Pinpoint the cell where the given text exists, returning its [X, Y] midpoint coordinate. 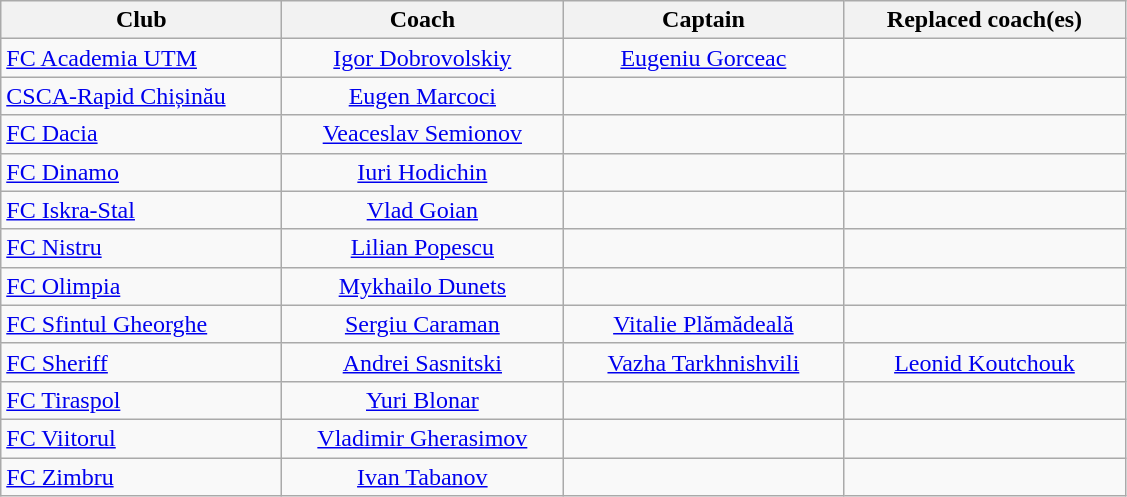
Veaceslav Semionov [422, 134]
Eugen Marcoci [422, 96]
Vlad Goian [422, 210]
Vitalie Plămădeală [704, 324]
Coach [422, 20]
Iuri Hodichin [422, 172]
Mykhailo Dunets [422, 286]
Ivan Tabanov [422, 477]
Replaced coach(es) [984, 20]
FC Olimpia [142, 286]
Leonid Koutchouk [984, 362]
Club [142, 20]
Sergiu Caraman [422, 324]
FC Sheriff [142, 362]
FC Sfintul Gheorghe [142, 324]
FC Nistru [142, 248]
FC Zimbru [142, 477]
FC Dacia [142, 134]
Igor Dobrovolskiy [422, 58]
Lilian Popescu [422, 248]
FC Academia UTM [142, 58]
FC Iskra-Stal [142, 210]
FC Tiraspol [142, 400]
Andrei Sasnitski [422, 362]
Yuri Blonar [422, 400]
CSCA-Rapid Chișinău [142, 96]
FC Viitorul [142, 438]
Eugeniu Gorceac [704, 58]
Captain [704, 20]
Vladimir Gherasimov [422, 438]
Vazha Tarkhnishvili [704, 362]
FC Dinamo [142, 172]
